Locate the cell with the specified text and output its [x, y] center coordinate. 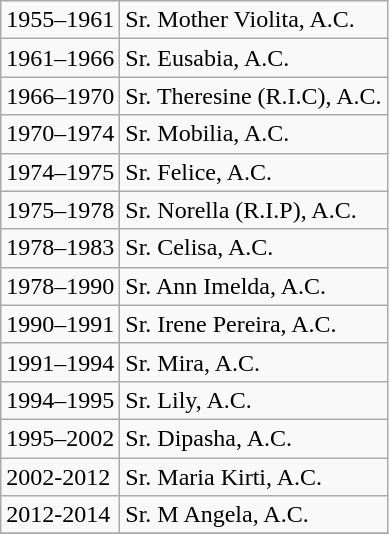
Sr. Felice, A.C. [254, 172]
1994–1995 [60, 400]
1955–1961 [60, 20]
Sr. Dipasha, A.C. [254, 438]
1990–1991 [60, 324]
Sr. Theresine (R.I.C), A.C. [254, 96]
Sr. Norella (R.I.P), A.C. [254, 210]
Sr. Maria Kirti, A.C. [254, 477]
Sr. Celisa, A.C. [254, 248]
2002-2012 [60, 477]
Sr. Ann Imelda, A.C. [254, 286]
1978–1990 [60, 286]
Sr. M Angela, A.C. [254, 515]
1978–1983 [60, 248]
1991–1994 [60, 362]
1970–1974 [60, 134]
1995–2002 [60, 438]
Sr. Irene Pereira, A.C. [254, 324]
Sr. Mira, A.C. [254, 362]
1975–1978 [60, 210]
Sr. Eusabia, A.C. [254, 58]
Sr. Lily, A.C. [254, 400]
Sr. Mobilia, A.C. [254, 134]
1974–1975 [60, 172]
1961–1966 [60, 58]
Sr. Mother Violita, A.C. [254, 20]
2012-2014 [60, 515]
1966–1970 [60, 96]
